Extract the [X, Y] coordinate from the center of the cell holding the provided text.  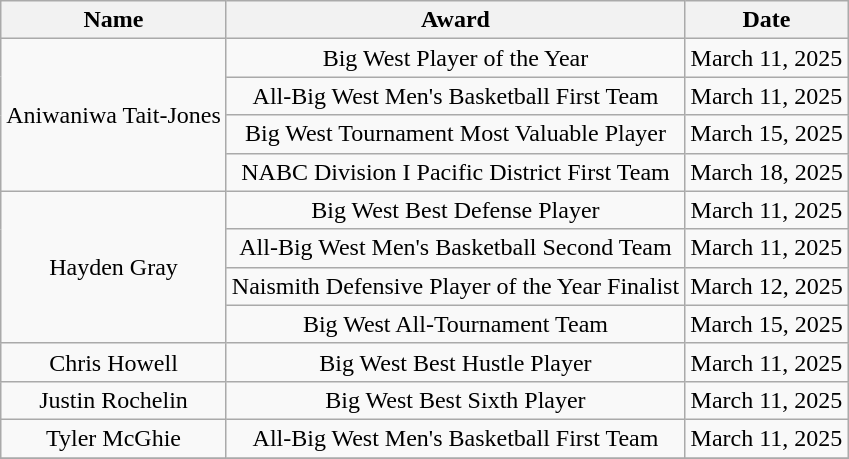
Name [114, 20]
Big West Best Hustle Player [455, 362]
Big West Best Defense Player [455, 210]
Hayden Gray [114, 267]
Naismith Defensive Player of the Year Finalist [455, 286]
March 18, 2025 [767, 172]
Aniwaniwa Tait-Jones [114, 115]
All-Big West Men's Basketball Second Team [455, 248]
Big West Best Sixth Player [455, 400]
Justin Rochelin [114, 400]
Chris Howell [114, 362]
March 12, 2025 [767, 286]
Award [455, 20]
Date [767, 20]
Big West Tournament Most Valuable Player [455, 134]
NABC Division I Pacific District First Team [455, 172]
Big West Player of the Year [455, 58]
Big West All-Tournament Team [455, 324]
Tyler McGhie [114, 438]
